Search for the cell housing the specified text and yield its (X, Y) center coordinate. 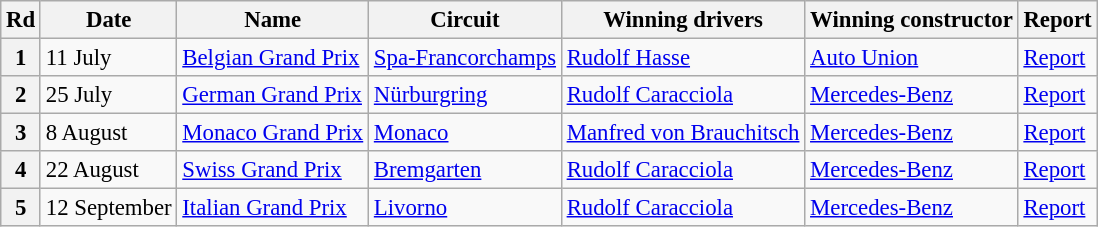
Spa-Francorchamps (466, 58)
5 (21, 208)
4 (21, 170)
Livorno (466, 208)
Name (273, 20)
German Grand Prix (273, 95)
Manfred von Brauchitsch (682, 133)
Winning drivers (682, 20)
11 July (108, 58)
22 August (108, 170)
1 (21, 58)
Nürburgring (466, 95)
8 August (108, 133)
2 (21, 95)
Circuit (466, 20)
Bremgarten (466, 170)
Swiss Grand Prix (273, 170)
Monaco (466, 133)
Rd (21, 20)
Rudolf Hasse (682, 58)
Auto Union (912, 58)
Italian Grand Prix (273, 208)
3 (21, 133)
Winning constructor (912, 20)
12 September (108, 208)
25 July (108, 95)
Date (108, 20)
Belgian Grand Prix (273, 58)
Monaco Grand Prix (273, 133)
